Search for the cell housing the specified text and yield its (X, Y) center coordinate. 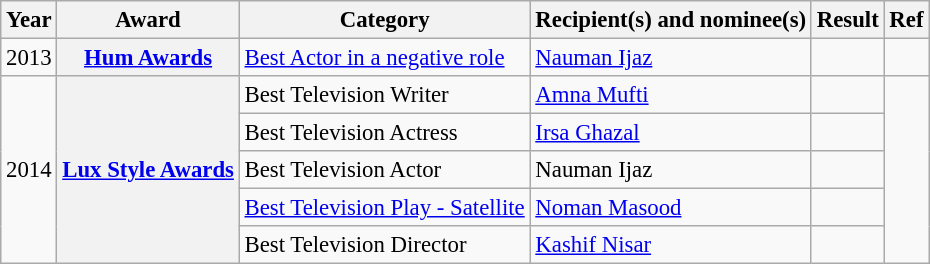
Best Actor in a negative role (384, 58)
Category (384, 20)
Ref (906, 20)
Amna Mufti (670, 95)
Result (848, 20)
Hum Awards (148, 58)
Kashif Nisar (670, 245)
Year (29, 20)
Best Television Actor (384, 170)
Recipient(s) and nominee(s) (670, 20)
Lux Style Awards (148, 170)
Award (148, 20)
Best Television Actress (384, 133)
Best Television Director (384, 245)
Noman Masood (670, 208)
2014 (29, 170)
Best Television Writer (384, 95)
Best Television Play - Satellite (384, 208)
2013 (29, 58)
Irsa Ghazal (670, 133)
